From the cell containing the given text, extract its center point as [x, y] coordinate. 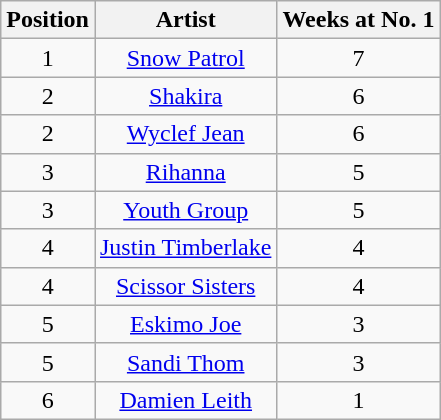
Rihanna [185, 172]
Youth Group [185, 210]
Damien Leith [185, 400]
Eskimo Joe [185, 324]
Weeks at No. 1 [358, 20]
Position [48, 20]
Artist [185, 20]
Snow Patrol [185, 58]
Scissor Sisters [185, 286]
7 [358, 58]
Shakira [185, 96]
Wyclef Jean [185, 134]
Justin Timberlake [185, 248]
Sandi Thom [185, 362]
